Identify which cell holds the provided text, then report its (x, y) central coordinate. 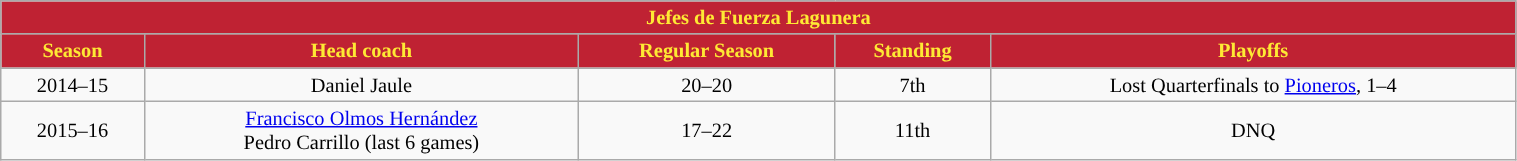
2014–15 (72, 85)
7th (913, 85)
2015–16 (72, 130)
Playoffs (1253, 51)
Daniel Jaule (361, 85)
Regular Season (707, 51)
Season (72, 51)
Head coach (361, 51)
Lost Quarterfinals to Pioneros, 1–4 (1253, 85)
11th (913, 130)
20–20 (707, 85)
Francisco Olmos Hernández Pedro Carrillo (last 6 games) (361, 130)
Jefes de Fuerza Lagunera (758, 17)
17–22 (707, 130)
Standing (913, 51)
DNQ (1253, 130)
